Find where the given text appears and provide that cell's center as [X, Y] coordinate. 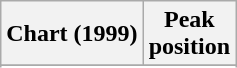
Peakposition [189, 34]
Chart (1999) [72, 34]
